Find where the given text appears and provide that cell's center as [x, y] coordinate. 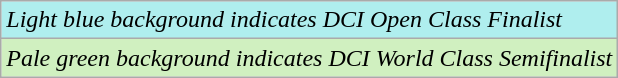
Pale green background indicates DCI World Class Semifinalist [310, 58]
Light blue background indicates DCI Open Class Finalist [310, 20]
